Pinpoint the cell where the given text exists, returning its (x, y) midpoint coordinate. 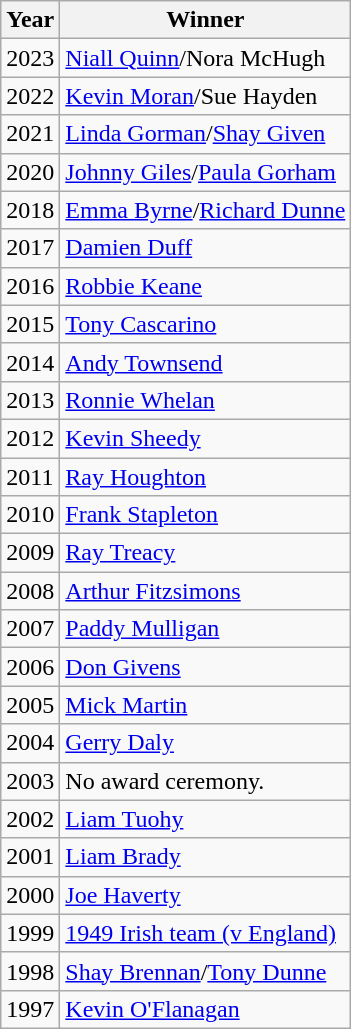
Mick Martin (206, 705)
Arthur Fitzsimons (206, 591)
Joe Haverty (206, 895)
Linda Gorman/Shay Given (206, 134)
2015 (30, 324)
Damien Duff (206, 248)
2009 (30, 553)
Kevin Moran/Sue Hayden (206, 96)
Kevin Sheedy (206, 438)
2016 (30, 286)
Robbie Keane (206, 286)
2007 (30, 629)
Niall Quinn/Nora McHugh (206, 58)
2018 (30, 210)
Ray Treacy (206, 553)
2012 (30, 438)
2023 (30, 58)
2001 (30, 857)
No award ceremony. (206, 781)
Ronnie Whelan (206, 400)
Winner (206, 20)
Liam Brady (206, 857)
Gerry Daly (206, 743)
Ray Houghton (206, 477)
Frank Stapleton (206, 515)
2006 (30, 667)
Paddy Mulligan (206, 629)
2004 (30, 743)
2014 (30, 362)
2005 (30, 705)
2013 (30, 400)
Tony Cascarino (206, 324)
Emma Byrne/Richard Dunne (206, 210)
Year (30, 20)
Don Givens (206, 667)
Kevin O'Flanagan (206, 1009)
2010 (30, 515)
2011 (30, 477)
Andy Townsend (206, 362)
Liam Tuohy (206, 819)
2000 (30, 895)
Johnny Giles/Paula Gorham (206, 172)
2003 (30, 781)
1999 (30, 933)
2008 (30, 591)
2022 (30, 96)
2017 (30, 248)
1997 (30, 1009)
1949 Irish team (v England) (206, 933)
2002 (30, 819)
Shay Brennan/Tony Dunne (206, 971)
2020 (30, 172)
2021 (30, 134)
1998 (30, 971)
